Determine the (X, Y) coordinate at the center of the cell enclosing the given text.  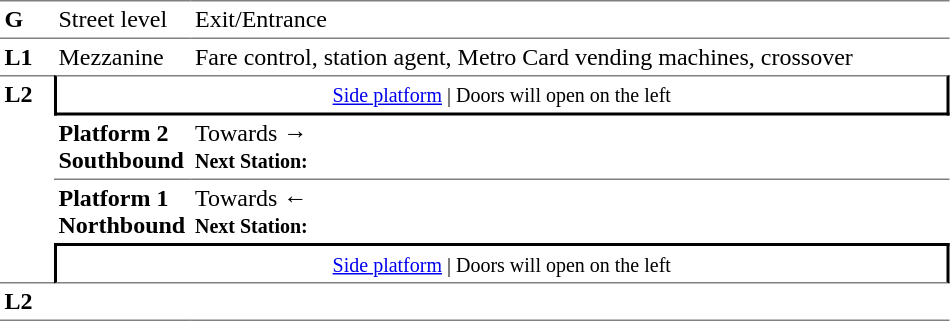
L1 (27, 57)
Exit/Entrance (570, 20)
Platform 1Northbound (122, 212)
G (27, 20)
Mezzanine (122, 57)
Towards ← Next Station: (570, 212)
Platform 2Southbound (122, 148)
Street level (122, 20)
L2 (27, 179)
Fare control, station agent, Metro Card vending machines, crossover (570, 57)
Towards → Next Station: (570, 148)
